Search for the cell housing the specified text and yield its [x, y] center coordinate. 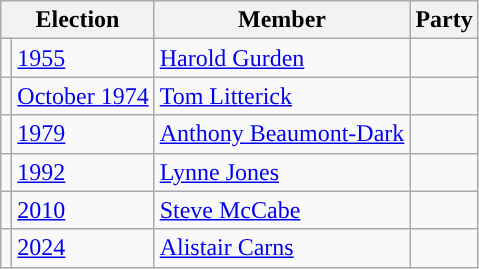
2024 [83, 248]
1992 [83, 172]
1955 [83, 58]
Alistair Carns [282, 248]
Steve McCabe [282, 210]
Election [78, 20]
2010 [83, 210]
1979 [83, 134]
Anthony Beaumont-Dark [282, 134]
October 1974 [83, 96]
Harold Gurden [282, 58]
Member [282, 20]
Party [444, 20]
Lynne Jones [282, 172]
Tom Litterick [282, 96]
